Locate the cell with the specified text and output its [x, y] center coordinate. 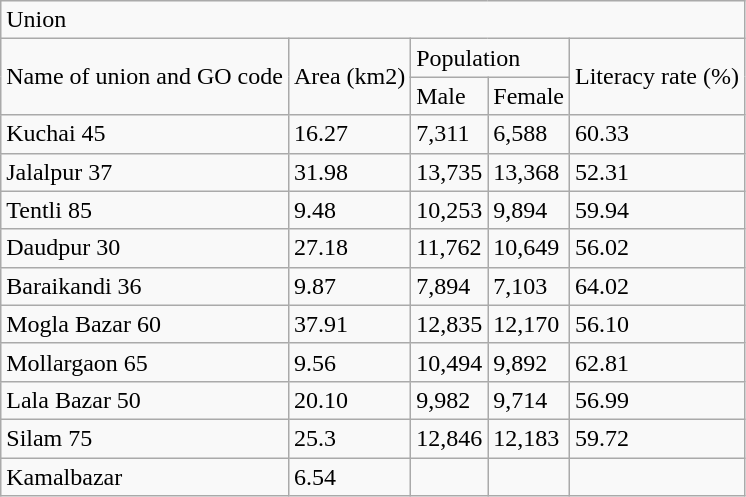
10,253 [450, 210]
Mollargaon 65 [145, 362]
Kuchai 45 [145, 134]
Literacy rate (%) [658, 77]
37.91 [349, 324]
59.72 [658, 438]
20.10 [349, 400]
60.33 [658, 134]
11,762 [450, 248]
25.3 [349, 438]
6,588 [529, 134]
9,894 [529, 210]
Area (km2) [349, 77]
56.99 [658, 400]
64.02 [658, 286]
62.81 [658, 362]
Name of union and GO code [145, 77]
Daudpur 30 [145, 248]
56.10 [658, 324]
Male [450, 96]
9.48 [349, 210]
12,846 [450, 438]
9,892 [529, 362]
9.56 [349, 362]
13,368 [529, 172]
Lala Bazar 50 [145, 400]
13,735 [450, 172]
Female [529, 96]
27.18 [349, 248]
Baraikandi 36 [145, 286]
9,714 [529, 400]
12,183 [529, 438]
Silam 75 [145, 438]
Union [373, 20]
Mogla Bazar 60 [145, 324]
6.54 [349, 477]
Jalalpur 37 [145, 172]
9.87 [349, 286]
10,494 [450, 362]
10,649 [529, 248]
52.31 [658, 172]
9,982 [450, 400]
Kamalbazar [145, 477]
7,311 [450, 134]
12,170 [529, 324]
Tentli 85 [145, 210]
7,103 [529, 286]
7,894 [450, 286]
56.02 [658, 248]
Population [490, 58]
31.98 [349, 172]
12,835 [450, 324]
59.94 [658, 210]
16.27 [349, 134]
